Capture the cell that displays the provided text and extract its [X, Y] central coordinate. 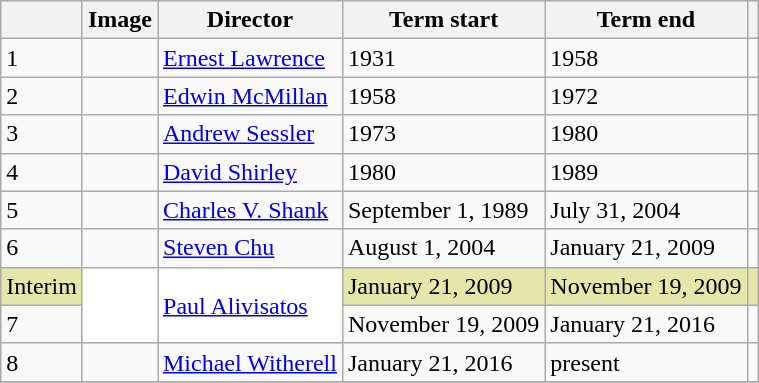
David Shirley [250, 172]
5 [42, 210]
4 [42, 172]
Michael Witherell [250, 362]
8 [42, 362]
Ernest Lawrence [250, 58]
1931 [443, 58]
3 [42, 134]
Charles V. Shank [250, 210]
1 [42, 58]
Andrew Sessler [250, 134]
1973 [443, 134]
Interim [42, 286]
Image [120, 20]
Term end [646, 20]
Director [250, 20]
July 31, 2004 [646, 210]
6 [42, 248]
September 1, 1989 [443, 210]
present [646, 362]
1972 [646, 96]
Term start [443, 20]
2 [42, 96]
August 1, 2004 [443, 248]
7 [42, 324]
Edwin McMillan [250, 96]
1989 [646, 172]
Steven Chu [250, 248]
Paul Alivisatos [250, 305]
